Return (x, y) of the center of cell containing provided text 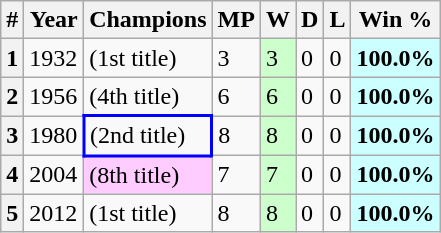
Champions (148, 20)
(2nd title) (148, 136)
1980 (54, 136)
2 (12, 96)
1956 (54, 96)
2004 (54, 174)
Year (54, 20)
1932 (54, 58)
# (12, 20)
D (310, 20)
L (338, 20)
(8th title) (148, 174)
W (278, 20)
4 (12, 174)
5 (12, 213)
(4th title) (148, 96)
2012 (54, 213)
MP (236, 20)
1 (12, 58)
Win % (396, 20)
